Extract the [X, Y] coordinate from the center of the cell holding the provided text.  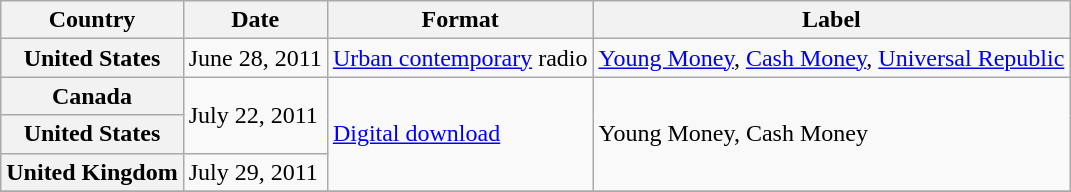
Young Money, Cash Money [832, 134]
Country [92, 20]
Format [460, 20]
Canada [92, 96]
July 22, 2011 [255, 115]
Urban contemporary radio [460, 58]
United Kingdom [92, 172]
Date [255, 20]
Label [832, 20]
Young Money, Cash Money, Universal Republic [832, 58]
June 28, 2011 [255, 58]
Digital download [460, 134]
July 29, 2011 [255, 172]
